Determine the [x, y] coordinate at the center of the cell enclosing the given text.  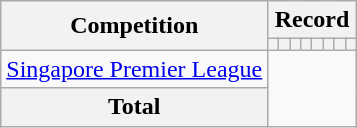
Record [312, 20]
Total [134, 107]
Singapore Premier League [134, 69]
Competition [134, 26]
